Extract the (x, y) coordinate from the center of the cell holding the provided text.  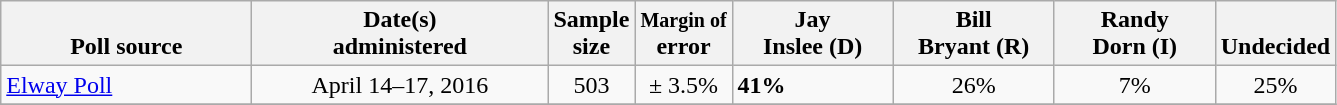
Margin oferror (684, 34)
Poll source (126, 34)
RandyDorn (I) (1134, 34)
503 (592, 85)
Samplesize (592, 34)
Elway Poll (126, 85)
BillBryant (R) (974, 34)
7% (1134, 85)
25% (1275, 85)
± 3.5% (684, 85)
Undecided (1275, 34)
Date(s)administered (400, 34)
26% (974, 85)
JayInslee (D) (812, 34)
41% (812, 85)
April 14–17, 2016 (400, 85)
